Provide the (X, Y) coordinate of the cell's center where the given text is located.  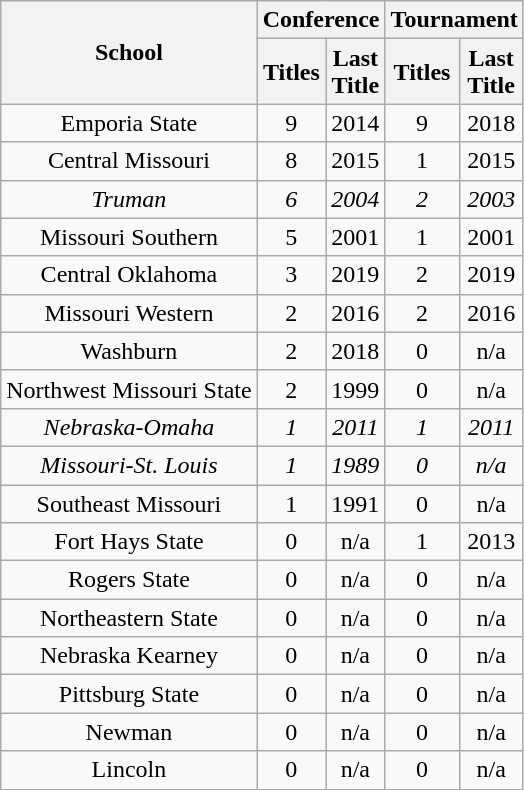
Truman (129, 199)
Tournament (454, 20)
1991 (356, 503)
2004 (356, 199)
Emporia State (129, 123)
Lincoln (129, 770)
Central Oklahoma (129, 275)
5 (291, 237)
Central Missouri (129, 161)
Conference (321, 20)
Missouri Western (129, 313)
8 (291, 161)
Pittsburg State (129, 694)
Rogers State (129, 580)
Northeastern State (129, 618)
2003 (491, 199)
Fort Hays State (129, 542)
3 (291, 275)
School (129, 52)
1999 (356, 389)
2014 (356, 123)
Missouri-St. Louis (129, 465)
Washburn (129, 351)
2013 (491, 542)
Northwest Missouri State (129, 389)
Nebraska Kearney (129, 656)
1989 (356, 465)
Southeast Missouri (129, 503)
Nebraska-Omaha (129, 427)
Missouri Southern (129, 237)
Newman (129, 732)
6 (291, 199)
